For the text-containing cell, return its midpoint in [X, Y] coordinate format. 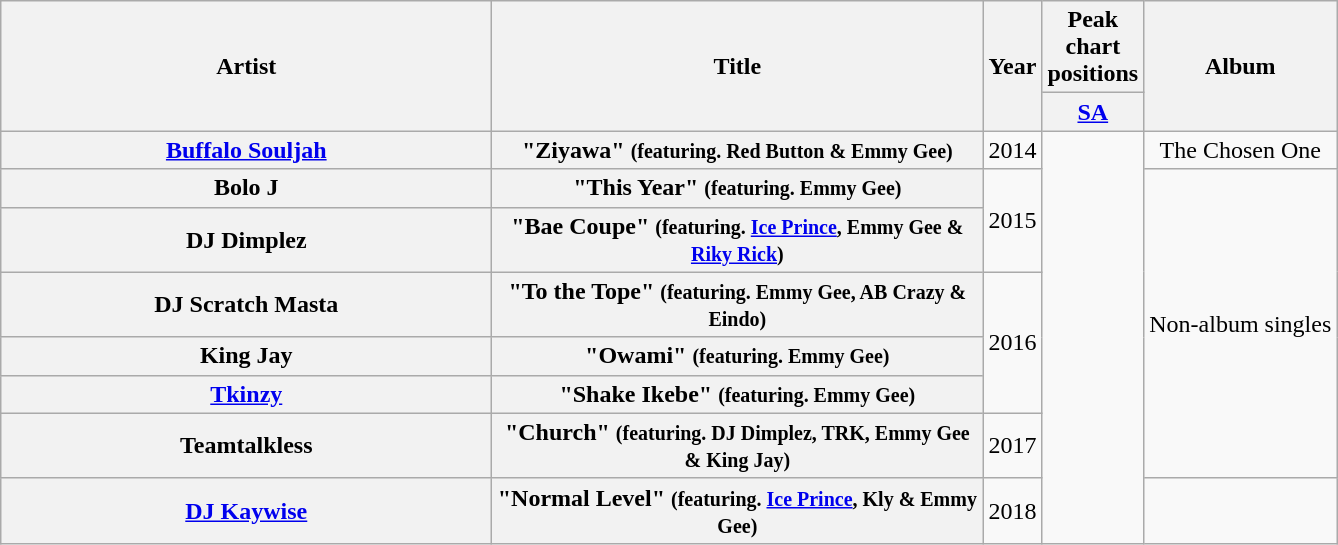
Peak chart positions [1093, 47]
"Church" (featuring. DJ Dimplez, TRK, Emmy Gee & King Jay) [738, 446]
DJ Kaywise [246, 510]
Non-album singles [1240, 324]
The Chosen One [1240, 150]
2015 [1012, 220]
Buffalo Souljah [246, 150]
2018 [1012, 510]
2017 [1012, 446]
Bolo J [246, 188]
"Shake Ikebe" (featuring. Emmy Gee) [738, 394]
Album [1240, 66]
King Jay [246, 356]
Year [1012, 66]
Teamtalkless [246, 446]
"Owami" (featuring. Emmy Gee) [738, 356]
2014 [1012, 150]
"Ziyawa" (featuring. Red Button & Emmy Gee) [738, 150]
DJ Dimplez [246, 240]
"Bae Coupe" (featuring. Ice Prince, Emmy Gee & Riky Rick) [738, 240]
2016 [1012, 342]
Tkinzy [246, 394]
SA [1093, 112]
"This Year" (featuring. Emmy Gee) [738, 188]
DJ Scratch Masta [246, 304]
Title [738, 66]
"Normal Level" (featuring. Ice Prince, Kly & Emmy Gee) [738, 510]
Artist [246, 66]
"To the Tope" (featuring. Emmy Gee, AB Crazy & Eindo) [738, 304]
